Return (X, Y) of the center of cell containing provided text 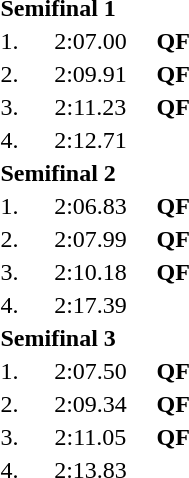
2:07.00 (90, 41)
2:12.71 (90, 140)
2:11.05 (90, 437)
2:06.83 (90, 206)
2:11.23 (90, 107)
2:17.39 (90, 305)
2:09.91 (90, 74)
2:07.99 (90, 239)
2:10.18 (90, 272)
2:09.34 (90, 404)
2:07.50 (90, 371)
